Return the [X, Y] coordinate for the center point of the cell that contains the specified text.  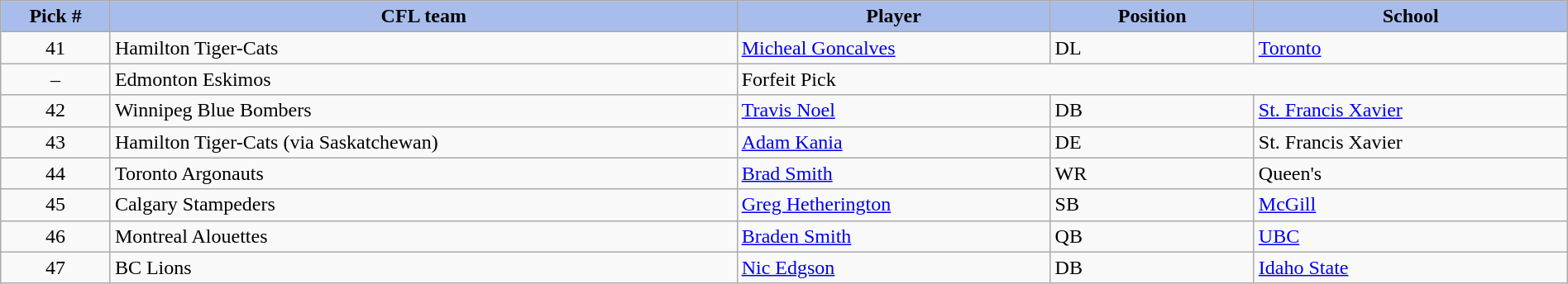
Player [893, 17]
Position [1152, 17]
Calgary Stampeders [423, 205]
44 [56, 173]
Edmonton Eskimos [423, 79]
Montreal Alouettes [423, 236]
Brad Smith [893, 173]
Micheal Goncalves [893, 48]
Queen's [1411, 173]
QB [1152, 236]
Adam Kania [893, 142]
WR [1152, 173]
Winnipeg Blue Bombers [423, 111]
46 [56, 236]
Idaho State [1411, 267]
Nic Edgson [893, 267]
Braden Smith [893, 236]
41 [56, 48]
Forfeit Pick [1152, 79]
Toronto [1411, 48]
DE [1152, 142]
SB [1152, 205]
UBC [1411, 236]
47 [56, 267]
43 [56, 142]
School [1411, 17]
Greg Hetherington [893, 205]
Hamilton Tiger-Cats [423, 48]
Travis Noel [893, 111]
45 [56, 205]
Hamilton Tiger-Cats (via Saskatchewan) [423, 142]
– [56, 79]
BC Lions [423, 267]
McGill [1411, 205]
DL [1152, 48]
42 [56, 111]
Toronto Argonauts [423, 173]
Pick # [56, 17]
CFL team [423, 17]
